For the text-containing cell, return its midpoint in (X, Y) coordinate format. 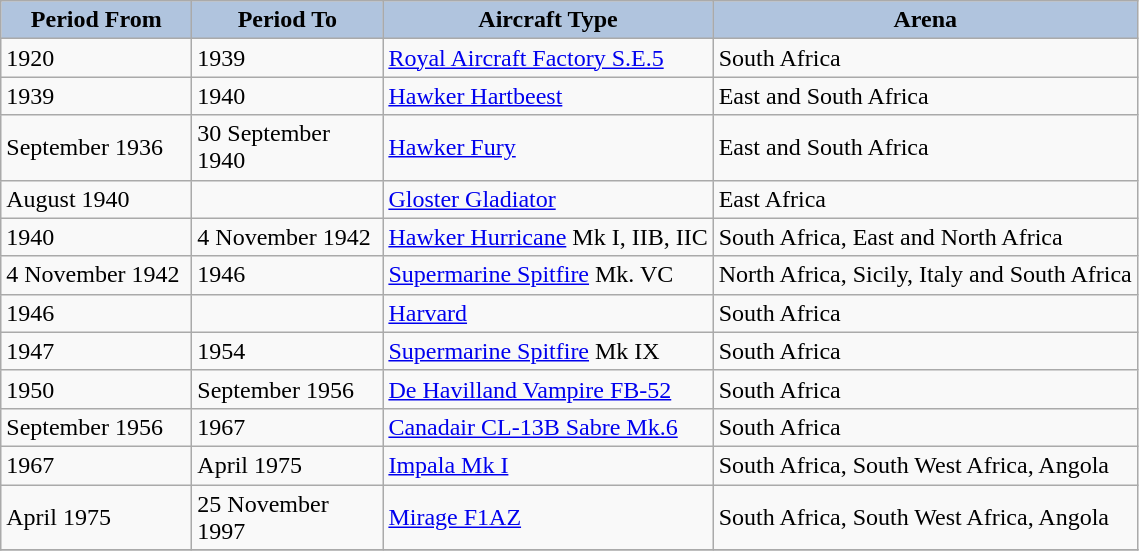
Gloster Gladiator (548, 199)
North Africa, Sicily, Italy and South Africa (925, 275)
Harvard (548, 313)
Supermarine Spitfire Mk IX (548, 351)
Arena (925, 20)
25 November 1997 (288, 516)
Period From (96, 20)
Supermarine Spitfire Mk. VC (548, 275)
1950 (96, 389)
Aircraft Type (548, 20)
Canadair CL-13B Sabre Mk.6 (548, 427)
Royal Aircraft Factory S.E.5 (548, 58)
Impala Mk I (548, 465)
1920 (96, 58)
1947 (96, 351)
Hawker Hurricane Mk I, IIB, IIC (548, 237)
Mirage F1AZ (548, 516)
De Havilland Vampire FB-52 (548, 389)
Hawker Fury (548, 148)
East Africa (925, 199)
Hawker Hartbeest (548, 96)
August 1940 (96, 199)
September 1936 (96, 148)
South Africa, East and North Africa (925, 237)
Period To (288, 20)
30 September 1940 (288, 148)
1954 (288, 351)
